Capture the cell that displays the provided text and extract its [x, y] central coordinate. 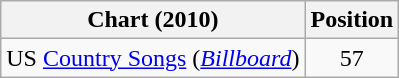
US Country Songs (Billboard) [153, 58]
Chart (2010) [153, 20]
Position [352, 20]
57 [352, 58]
